Scan for the cell matching the given text and deliver its (X, Y) coordinate at center. 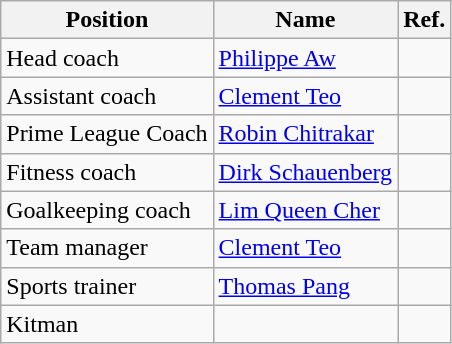
Fitness coach (107, 172)
Head coach (107, 58)
Prime League Coach (107, 134)
Sports trainer (107, 286)
Robin Chitrakar (306, 134)
Dirk Schauenberg (306, 172)
Name (306, 20)
Assistant coach (107, 96)
Ref. (424, 20)
Lim Queen Cher (306, 210)
Thomas Pang (306, 286)
Kitman (107, 324)
Goalkeeping coach (107, 210)
Team manager (107, 248)
Philippe Aw (306, 58)
Position (107, 20)
